Return the (x, y) coordinate for the center point of the cell that contains the specified text.  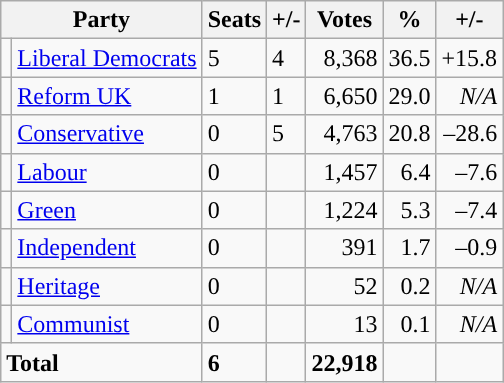
–7.4 (470, 210)
0.2 (410, 286)
Seats (234, 20)
–7.6 (470, 172)
36.5 (410, 58)
1,457 (344, 172)
20.8 (410, 134)
Heritage (107, 286)
13 (344, 324)
Votes (344, 20)
6.4 (410, 172)
29.0 (410, 96)
–0.9 (470, 248)
% (410, 20)
Labour (107, 172)
–28.6 (470, 134)
Independent (107, 248)
0.1 (410, 324)
Green (107, 210)
1,224 (344, 210)
Communist (107, 324)
5.3 (410, 210)
Conservative (107, 134)
1.7 (410, 248)
Total (102, 362)
8,368 (344, 58)
4 (286, 58)
Liberal Democrats (107, 58)
22,918 (344, 362)
4,763 (344, 134)
Party (102, 20)
+15.8 (470, 58)
6,650 (344, 96)
Reform UK (107, 96)
391 (344, 248)
6 (234, 362)
52 (344, 286)
